Detect which cell encompasses the target text, then output its [x, y] center coordinate. 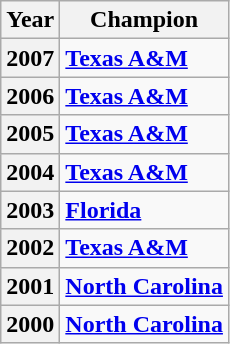
2007 [30, 58]
Year [30, 20]
2000 [30, 324]
2004 [30, 172]
2005 [30, 134]
2002 [30, 248]
2006 [30, 96]
Champion [144, 20]
Florida [144, 210]
2003 [30, 210]
2001 [30, 286]
